Output the (x, y) coordinate of the center of the cell containing the given text.  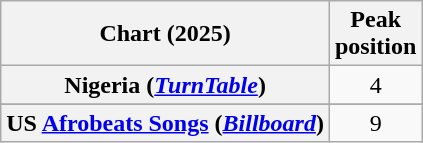
4 (375, 85)
Nigeria (TurnTable) (166, 85)
US Afrobeats Songs (Billboard) (166, 123)
Peakposition (375, 34)
Chart (2025) (166, 34)
9 (375, 123)
